Scan for the cell matching the given text and deliver its (X, Y) coordinate at center. 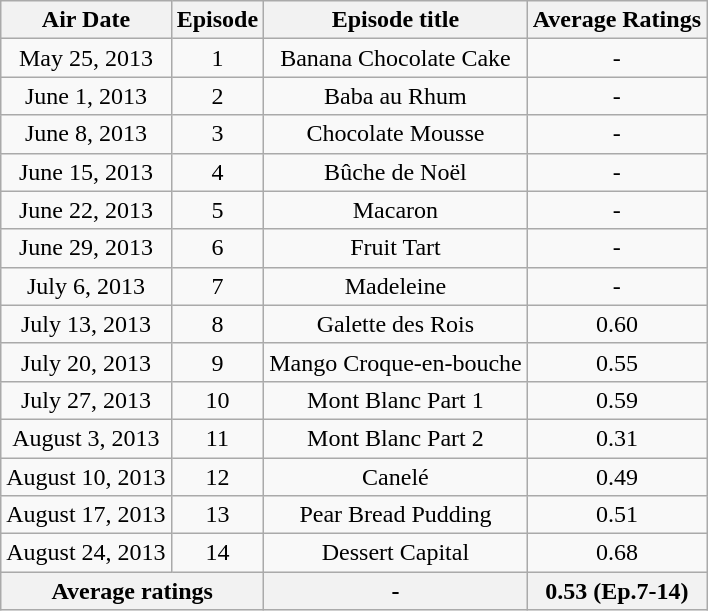
Dessert Capital (396, 553)
4 (217, 172)
2 (217, 96)
July 13, 2013 (86, 324)
June 22, 2013 (86, 210)
Episode (217, 20)
June 8, 2013 (86, 134)
June 1, 2013 (86, 96)
Banana Chocolate Cake (396, 58)
Pear Bread Pudding (396, 515)
0.51 (616, 515)
Average Ratings (616, 20)
8 (217, 324)
July 20, 2013 (86, 362)
3 (217, 134)
Canelé (396, 477)
July 27, 2013 (86, 400)
June 29, 2013 (86, 248)
13 (217, 515)
Average ratings (132, 591)
Bûche de Noël (396, 172)
Galette des Rois (396, 324)
14 (217, 553)
Madeleine (396, 286)
1 (217, 58)
Macaron (396, 210)
11 (217, 438)
August 17, 2013 (86, 515)
0.53 (Ep.7-14) (616, 591)
Fruit Tart (396, 248)
July 6, 2013 (86, 286)
Baba au Rhum (396, 96)
10 (217, 400)
0.55 (616, 362)
Mont Blanc Part 2 (396, 438)
0.49 (616, 477)
Episode title (396, 20)
June 15, 2013 (86, 172)
0.59 (616, 400)
Air Date (86, 20)
August 24, 2013 (86, 553)
Chocolate Mousse (396, 134)
0.68 (616, 553)
7 (217, 286)
0.31 (616, 438)
12 (217, 477)
9 (217, 362)
Mont Blanc Part 1 (396, 400)
August 10, 2013 (86, 477)
6 (217, 248)
0.60 (616, 324)
Mango Croque-en-bouche (396, 362)
May 25, 2013 (86, 58)
August 3, 2013 (86, 438)
5 (217, 210)
